Locate the cell with the specified text and output its (X, Y) center coordinate. 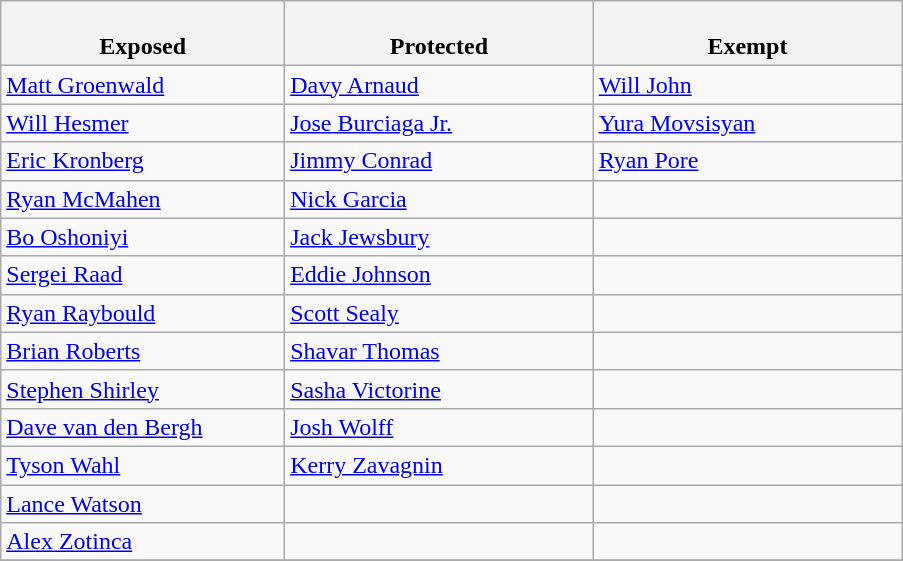
Scott Sealy (440, 313)
Lance Watson (143, 503)
Jose Burciaga Jr. (440, 123)
Ryan Raybould (143, 313)
Tyson Wahl (143, 465)
Eric Kronberg (143, 161)
Dave van den Bergh (143, 427)
Exempt (748, 34)
Matt Groenwald (143, 85)
Bo Oshoniyi (143, 237)
Sergei Raad (143, 275)
Davy Arnaud (440, 85)
Jimmy Conrad (440, 161)
Ryan McMahen (143, 199)
Kerry Zavagnin (440, 465)
Will Hesmer (143, 123)
Josh Wolff (440, 427)
Alex Zotinca (143, 542)
Exposed (143, 34)
Shavar Thomas (440, 351)
Nick Garcia (440, 199)
Stephen Shirley (143, 389)
Jack Jewsbury (440, 237)
Ryan Pore (748, 161)
Eddie Johnson (440, 275)
Sasha Victorine (440, 389)
Brian Roberts (143, 351)
Will John (748, 85)
Yura Movsisyan (748, 123)
Protected (440, 34)
